Output the (x, y) coordinate of the center of the cell containing the given text.  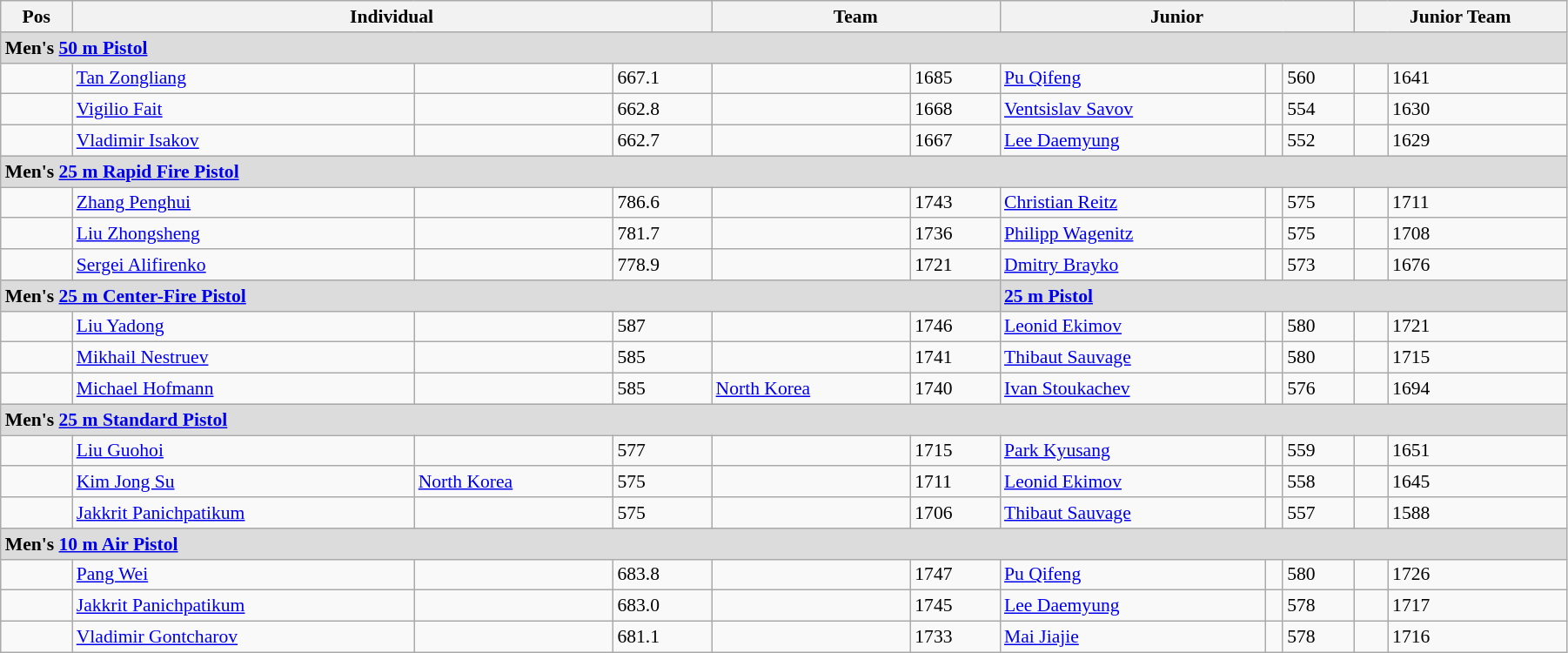
576 (1318, 389)
662.7 (661, 141)
573 (1318, 265)
Men's 25 m Standard Pistol (784, 420)
1706 (955, 513)
558 (1318, 482)
Michael Hofmann (244, 389)
1685 (955, 78)
Liu Zhongsheng (244, 234)
Pos (37, 17)
Individual (392, 17)
560 (1318, 78)
1676 (1478, 265)
587 (661, 326)
667.1 (661, 78)
Park Kyusang (1133, 451)
Vladimir Gontcharov (244, 637)
Men's 10 m Air Pistol (784, 544)
Philipp Wagenitz (1133, 234)
1645 (1478, 482)
Sergei Alifirenko (244, 265)
577 (661, 451)
25 m Pistol (1283, 296)
781.7 (661, 234)
1726 (1478, 575)
683.0 (661, 606)
1667 (955, 141)
Pang Wei (244, 575)
Tan Zongliang (244, 78)
554 (1318, 110)
Men's 50 m Pistol (784, 48)
683.8 (661, 575)
559 (1318, 451)
681.1 (661, 637)
Mai Jiajie (1133, 637)
Vladimir Isakov (244, 141)
1741 (955, 358)
1668 (955, 110)
Ventsislav Savov (1133, 110)
1747 (955, 575)
Vigilio Fait (244, 110)
Zhang Penghui (244, 203)
Mikhail Nestruev (244, 358)
1743 (955, 203)
778.9 (661, 265)
Ivan Stoukachev (1133, 389)
Junior Team (1460, 17)
Dmitry Brayko (1133, 265)
1651 (1478, 451)
Team (856, 17)
1740 (955, 389)
1733 (955, 637)
Junior (1176, 17)
Men's 25 m Center-Fire Pistol (500, 296)
Liu Yadong (244, 326)
1588 (1478, 513)
786.6 (661, 203)
552 (1318, 141)
Men's 25 m Rapid Fire Pistol (784, 172)
Liu Guohoi (244, 451)
1746 (955, 326)
1716 (1478, 637)
1708 (1478, 234)
Christian Reitz (1133, 203)
1641 (1478, 78)
Kim Jong Su (244, 482)
1694 (1478, 389)
662.8 (661, 110)
557 (1318, 513)
1745 (955, 606)
1630 (1478, 110)
1629 (1478, 141)
1717 (1478, 606)
1736 (955, 234)
